Pinpoint the cell where the given text exists, returning its [X, Y] midpoint coordinate. 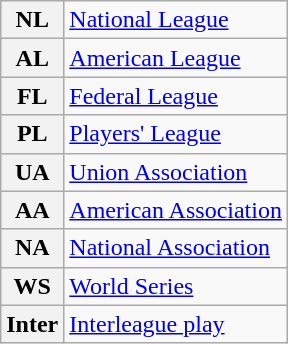
Federal League [176, 96]
World Series [176, 286]
UA [32, 172]
National Association [176, 248]
Union Association [176, 172]
NL [32, 20]
FL [32, 96]
National League [176, 20]
Interleague play [176, 324]
NA [32, 248]
American League [176, 58]
Players' League [176, 134]
WS [32, 286]
AL [32, 58]
PL [32, 134]
American Association [176, 210]
AA [32, 210]
Inter [32, 324]
